Identify which cell holds the provided text, then report its (X, Y) central coordinate. 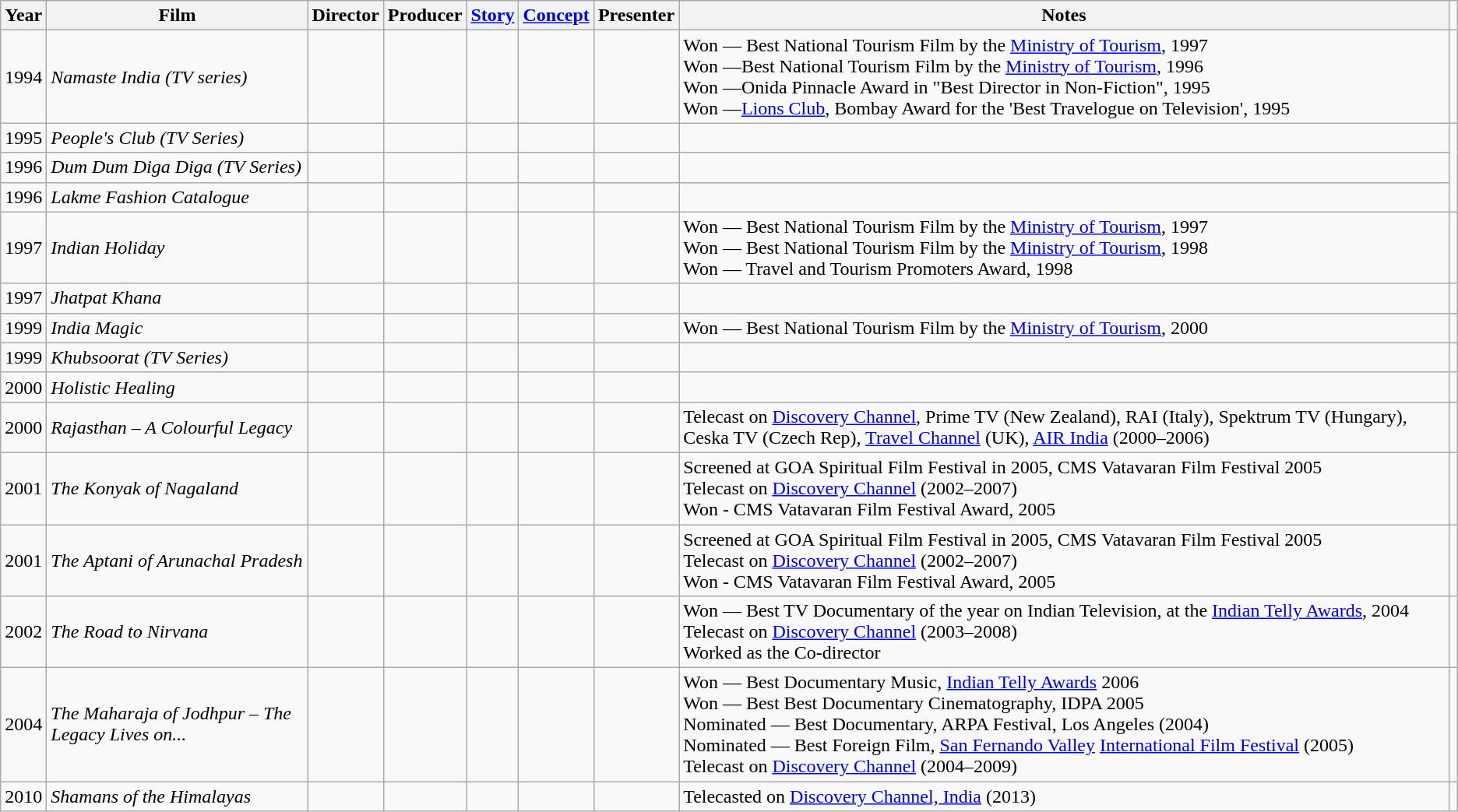
Indian Holiday (178, 248)
The Road to Nirvana (178, 632)
Rajasthan – A Colourful Legacy (178, 427)
Producer (425, 16)
Won — Best National Tourism Film by the Ministry of Tourism, 2000 (1064, 328)
2002 (23, 632)
The Maharaja of Jodhpur – The Legacy Lives on... (178, 725)
Film (178, 16)
Director (346, 16)
Lakme Fashion Catalogue (178, 197)
2004 (23, 725)
Namaste India (TV series) (178, 76)
Story (492, 16)
Presenter (636, 16)
Telecasted on Discovery Channel, India (2013) (1064, 796)
Holistic Healing (178, 387)
Shamans of the Himalayas (178, 796)
India Magic (178, 328)
The Konyak of Nagaland (178, 488)
Dum Dum Diga Diga (TV Series) (178, 167)
1995 (23, 138)
Concept (556, 16)
People's Club (TV Series) (178, 138)
1994 (23, 76)
2010 (23, 796)
Year (23, 16)
Khubsoorat (TV Series) (178, 357)
The Aptani of Arunachal Pradesh (178, 561)
Jhatpat Khana (178, 298)
Notes (1064, 16)
